Return (X, Y) of the center of cell containing provided text 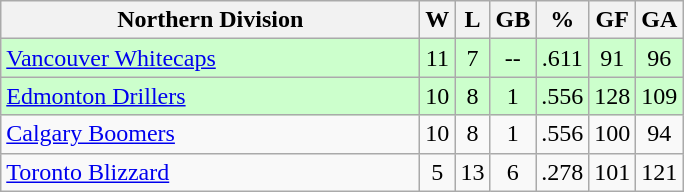
Toronto Blizzard (210, 172)
L (472, 20)
Northern Division (210, 20)
GF (612, 20)
6 (513, 172)
109 (660, 96)
Calgary Boomers (210, 134)
128 (612, 96)
100 (612, 134)
101 (612, 172)
96 (660, 58)
-- (513, 58)
11 (438, 58)
7 (472, 58)
94 (660, 134)
Edmonton Drillers (210, 96)
91 (612, 58)
5 (438, 172)
.278 (562, 172)
W (438, 20)
13 (472, 172)
GA (660, 20)
Vancouver Whitecaps (210, 58)
121 (660, 172)
GB (513, 20)
% (562, 20)
.611 (562, 58)
